Scan for the cell matching the given text and deliver its (X, Y) coordinate at center. 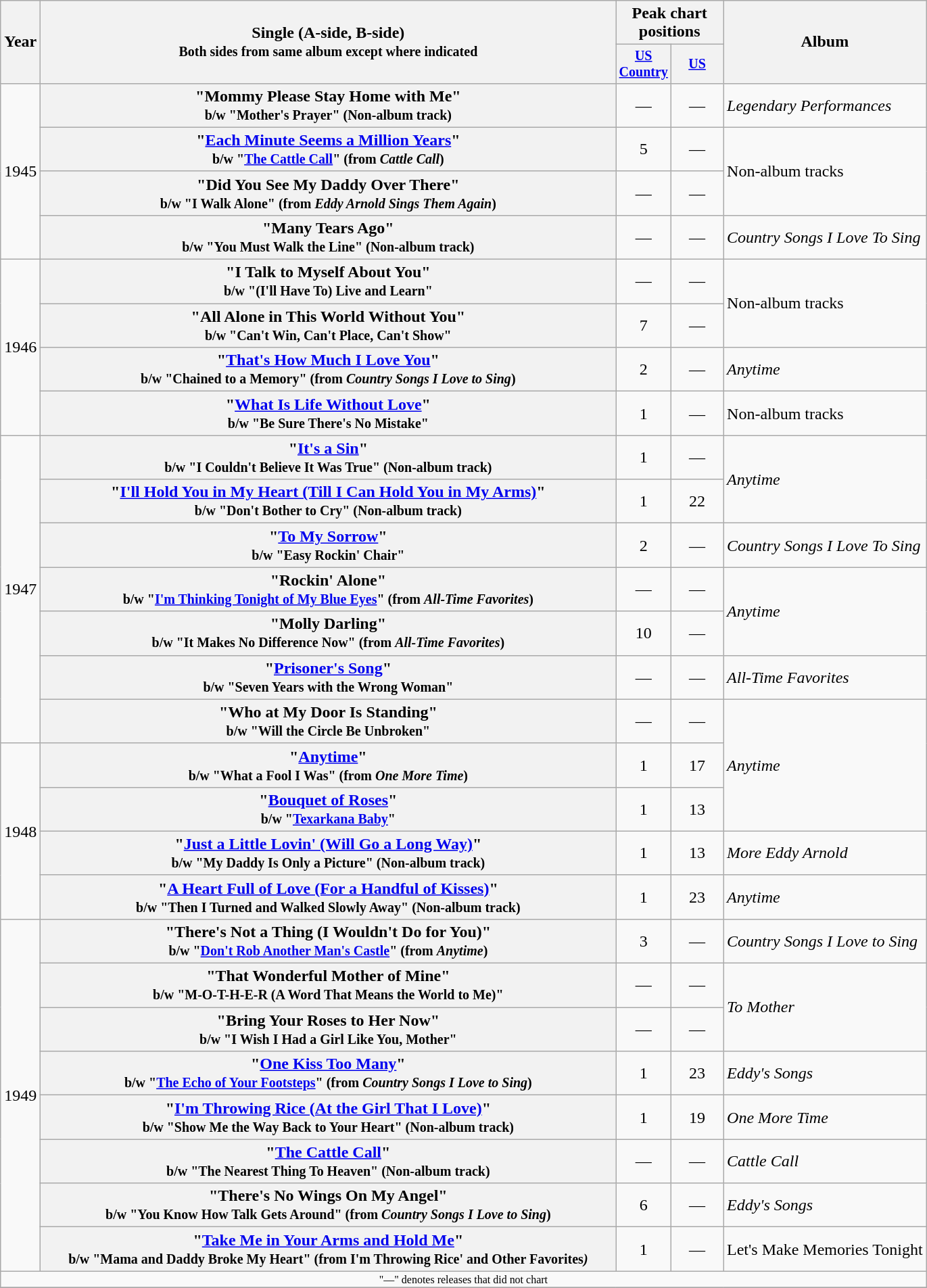
"One Kiss Too Many"b/w "The Echo of Your Footsteps" (from Country Songs I Love to Sing) (329, 1074)
"Anytime"b/w "What a Fool I Was" (from One More Time) (329, 765)
All-Time Favorites (825, 677)
"Just a Little Lovin' (Will Go a Long Way)"b/w "My Daddy Is Only a Picture" (Non-album track) (329, 853)
5 (644, 149)
1946 (20, 348)
"Many Tears Ago"b/w "You Must Walk the Line" (Non-album track) (329, 237)
1949 (20, 1095)
More Eddy Arnold (825, 853)
Country Songs I Love to Sing (825, 941)
"Who at My Door Is Standing"b/w "Will the Circle Be Unbroken" (329, 721)
"Each Minute Seems a Million Years"b/w "The Cattle Call" (from Cattle Call) (329, 149)
"I'll Hold You in My Heart (Till I Can Hold You in My Arms)"b/w "Don't Bother to Cry" (Non-album track) (329, 502)
Single (A-side, B-side)Both sides from same album except where indicated (329, 42)
Year (20, 42)
"That Wonderful Mother of Mine"b/w "M-O-T-H-E-R (A Word That Means the World to Me)" (329, 986)
"What Is Life Without Love"b/w "Be Sure There's No Mistake" (329, 414)
3 (644, 941)
10 (644, 633)
7 (644, 326)
"All Alone in This World Without You"b/w "Can't Win, Can't Place, Can't Show" (329, 326)
19 (698, 1117)
1948 (20, 831)
One More Time (825, 1117)
"There's No Wings On My Angel"b/w "You Know How Talk Gets Around" (from Country Songs I Love to Sing) (329, 1205)
"The Cattle Call"b/w "The Nearest Thing To Heaven" (Non-album track) (329, 1162)
"That's How Much I Love You"b/w "Chained to a Memory" (from Country Songs I Love to Sing) (329, 369)
US Country (644, 64)
"It's a Sin"b/w "I Couldn't Believe It Was True" (Non-album track) (329, 457)
Cattle Call (825, 1162)
US (698, 64)
"To My Sorrow"b/w "Easy Rockin' Chair" (329, 545)
"A Heart Full of Love (For a Handful of Kisses)"b/w "Then I Turned and Walked Slowly Away" (Non-album track) (329, 897)
1945 (20, 171)
"Bouquet of Roses"b/w "Texarkana Baby" (329, 809)
"Take Me in Your Arms and Hold Me"b/w "Mama and Daddy Broke My Heart" (from I'm Throwing Rice' and Other Favorites) (329, 1249)
Let's Make Memories Tonight (825, 1249)
"Did You See My Daddy Over There"b/w "I Walk Alone" (from Eddy Arnold Sings Them Again) (329, 193)
"Prisoner's Song"b/w "Seven Years with the Wrong Woman" (329, 677)
"I Talk to Myself About You"b/w "(I'll Have To) Live and Learn" (329, 281)
6 (644, 1205)
"Bring Your Roses to Her Now"b/w "I Wish I Had a Girl Like You, Mother" (329, 1029)
"Mommy Please Stay Home with Me"b/w "Mother's Prayer" (Non-album track) (329, 105)
"—" denotes releases that did not chart (464, 1279)
To Mother (825, 1007)
"Molly Darling"b/w "It Makes No Difference Now" (from All-Time Favorites) (329, 633)
Peak chartpositions (669, 23)
"Rockin' Alone"b/w "I'm Thinking Tonight of My Blue Eyes" (from All-Time Favorites) (329, 590)
17 (698, 765)
Legendary Performances (825, 105)
"There's Not a Thing (I Wouldn't Do for You)"b/w "Don't Rob Another Man's Castle" (from Anytime) (329, 941)
1947 (20, 590)
22 (698, 502)
"I'm Throwing Rice (At the Girl That I Love)"b/w "Show Me the Way Back to Your Heart" (Non-album track) (329, 1117)
Album (825, 42)
